Capture the cell that displays the provided text and extract its (x, y) central coordinate. 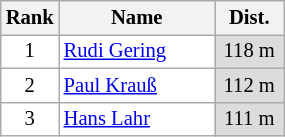
Rudi Gering (137, 51)
Name (137, 17)
Paul Krauß (137, 85)
2 (30, 85)
Rank (30, 17)
118 m (250, 51)
Hans Lahr (137, 119)
111 m (250, 119)
Dist. (250, 17)
3 (30, 119)
112 m (250, 85)
1 (30, 51)
